Capture the cell that displays the provided text and extract its (X, Y) central coordinate. 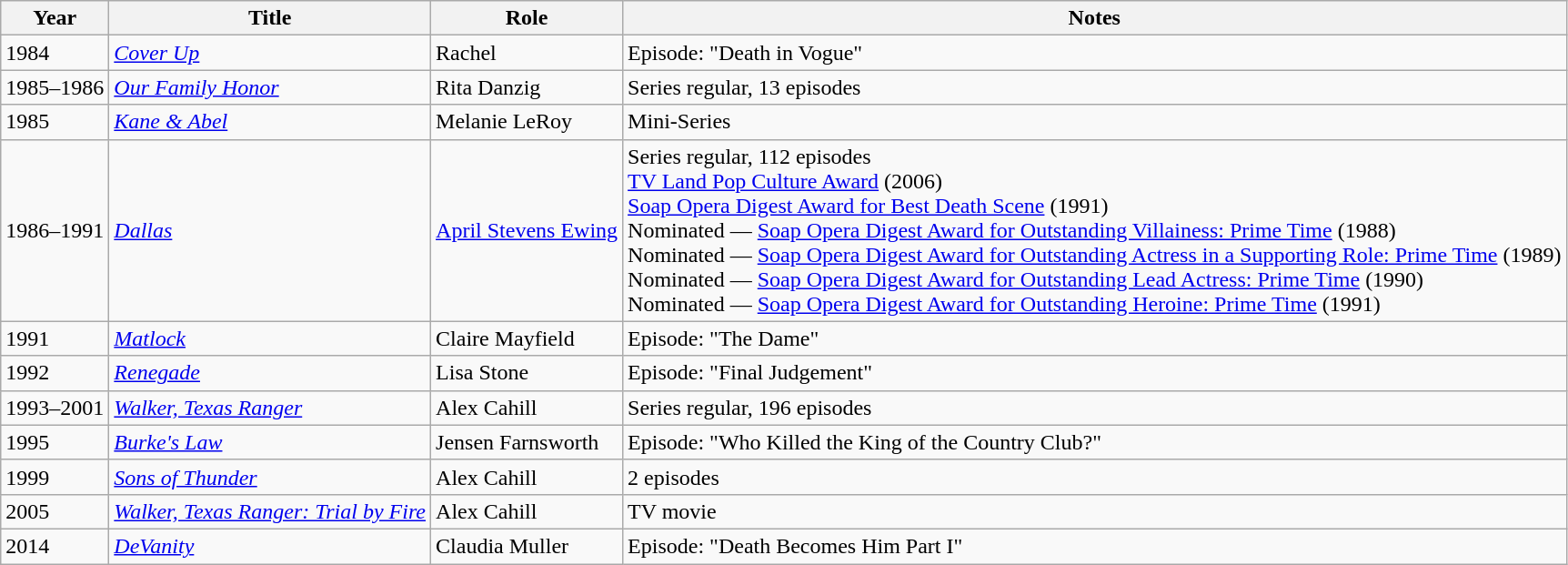
1992 (55, 373)
1993–2001 (55, 408)
Matlock (270, 338)
Sons of Thunder (270, 477)
1986–1991 (55, 230)
Burke's Law (270, 442)
Claudia Muller (528, 546)
Episode: "Death Becomes Him Part I" (1095, 546)
Role (528, 18)
1985–1986 (55, 87)
Episode: "The Dame" (1095, 338)
Lisa Stone (528, 373)
Our Family Honor (270, 87)
Rita Danzig (528, 87)
2 episodes (1095, 477)
Renegade (270, 373)
Claire Mayfield (528, 338)
Kane & Abel (270, 122)
Cover Up (270, 53)
1995 (55, 442)
1999 (55, 477)
1985 (55, 122)
Dallas (270, 230)
1991 (55, 338)
April Stevens Ewing (528, 230)
Series regular, 13 episodes (1095, 87)
Melanie LeRoy (528, 122)
Episode: "Final Judgement" (1095, 373)
Walker, Texas Ranger: Trial by Fire (270, 511)
Title (270, 18)
2014 (55, 546)
2005 (55, 511)
Notes (1095, 18)
Jensen Farnsworth (528, 442)
Mini-Series (1095, 122)
Year (55, 18)
Walker, Texas Ranger (270, 408)
Series regular, 196 episodes (1095, 408)
TV movie (1095, 511)
Rachel (528, 53)
Episode: "Who Killed the King of the Country Club?" (1095, 442)
DeVanity (270, 546)
Episode: "Death in Vogue" (1095, 53)
1984 (55, 53)
